Pinpoint the cell where the given text exists, returning its (X, Y) midpoint coordinate. 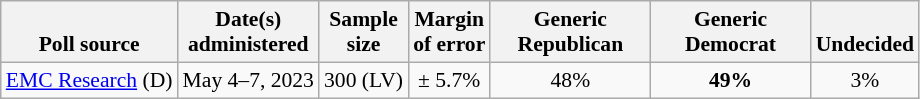
GenericDemocrat (730, 32)
Samplesize (364, 32)
± 5.7% (449, 80)
300 (LV) (364, 80)
Poll source (90, 32)
EMC Research (D) (90, 80)
Undecided (865, 32)
GenericRepublican (570, 32)
Marginof error (449, 32)
49% (730, 80)
3% (865, 80)
Date(s)administered (248, 32)
48% (570, 80)
May 4–7, 2023 (248, 80)
